Scan for the cell matching the given text and deliver its [X, Y] coordinate at center. 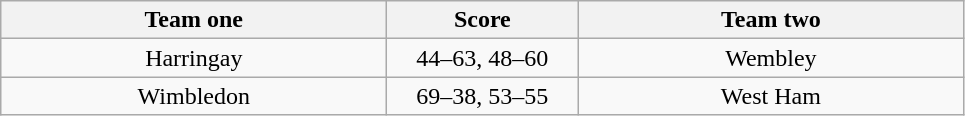
Score [482, 20]
Team two [771, 20]
Team one [194, 20]
West Ham [771, 96]
Wembley [771, 58]
69–38, 53–55 [482, 96]
Harringay [194, 58]
44–63, 48–60 [482, 58]
Wimbledon [194, 96]
